Search for the cell housing the specified text and yield its (x, y) center coordinate. 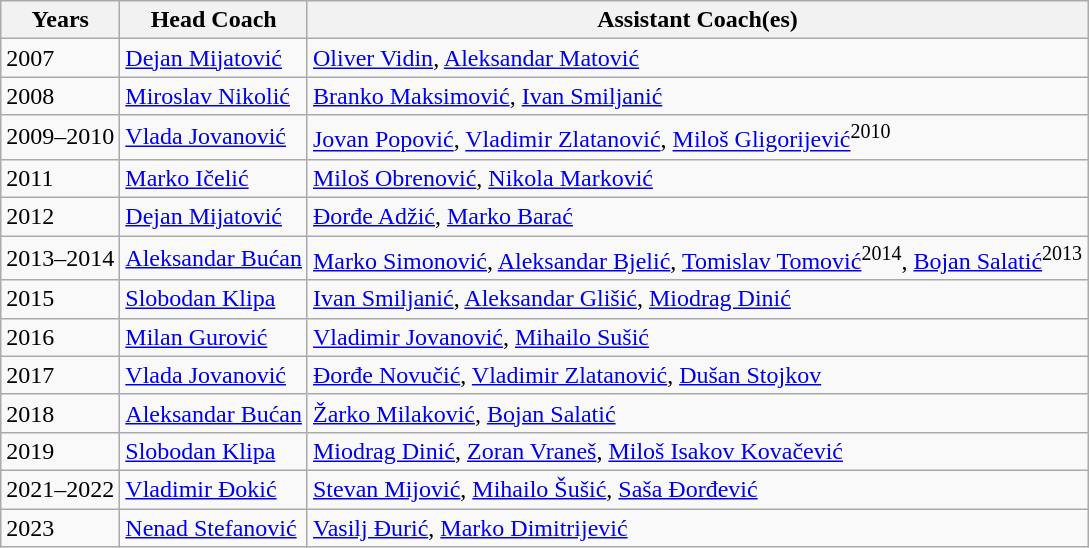
Head Coach (214, 20)
Branko Maksimović, Ivan Smiljanić (697, 96)
Oliver Vidin, Aleksandar Matović (697, 58)
Marko Ičelić (214, 178)
2016 (60, 337)
Marko Simonović, Aleksandar Bjelić, Tomislav Tomović2014, Bojan Salatić2013 (697, 258)
Đorđe Novučić, Vladimir Zlatanović, Dušan Stojkov (697, 375)
2012 (60, 217)
2015 (60, 299)
Vasilj Đurić, Marko Dimitrijević (697, 528)
Žarko Milaković, Bojan Salatić (697, 413)
Milan Gurović (214, 337)
2011 (60, 178)
Nenad Stefanović (214, 528)
Miroslav Nikolić (214, 96)
2018 (60, 413)
2007 (60, 58)
2008 (60, 96)
Miodrag Dinić, Zoran Vraneš, Miloš Isakov Kovačević (697, 451)
Ivan Smiljanić, Aleksandar Glišić, Miodrag Dinić (697, 299)
Years (60, 20)
Jovan Popović, Vladimir Zlatanović, Miloš Gligorijević2010 (697, 138)
2013–2014 (60, 258)
2009–2010 (60, 138)
2017 (60, 375)
2023 (60, 528)
Assistant Coach(es) (697, 20)
Đorđe Adžić, Marko Barać (697, 217)
Vladimir Đokić (214, 489)
2019 (60, 451)
Vladimir Jovanović, Mihailo Sušić (697, 337)
Stevan Mijović, Mihailo Šušić, Saša Đorđević (697, 489)
2021–2022 (60, 489)
Miloš Obrenović, Nikola Marković (697, 178)
